Find where the given text appears and provide that cell's center as [X, Y] coordinate. 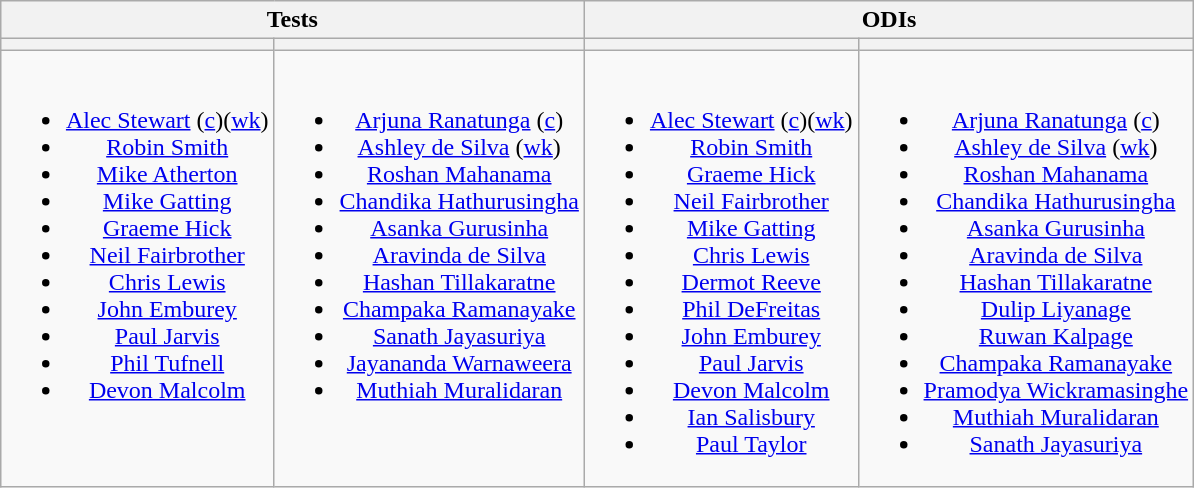
ODIs [888, 20]
Tests [292, 20]
Alec Stewart (c)(wk)Robin SmithMike AthertonMike GattingGraeme HickNeil FairbrotherChris LewisJohn EmbureyPaul JarvisPhil TufnellDevon Malcolm [137, 268]
